Return the (x, y) coordinate for the center point of the cell that contains the specified text.  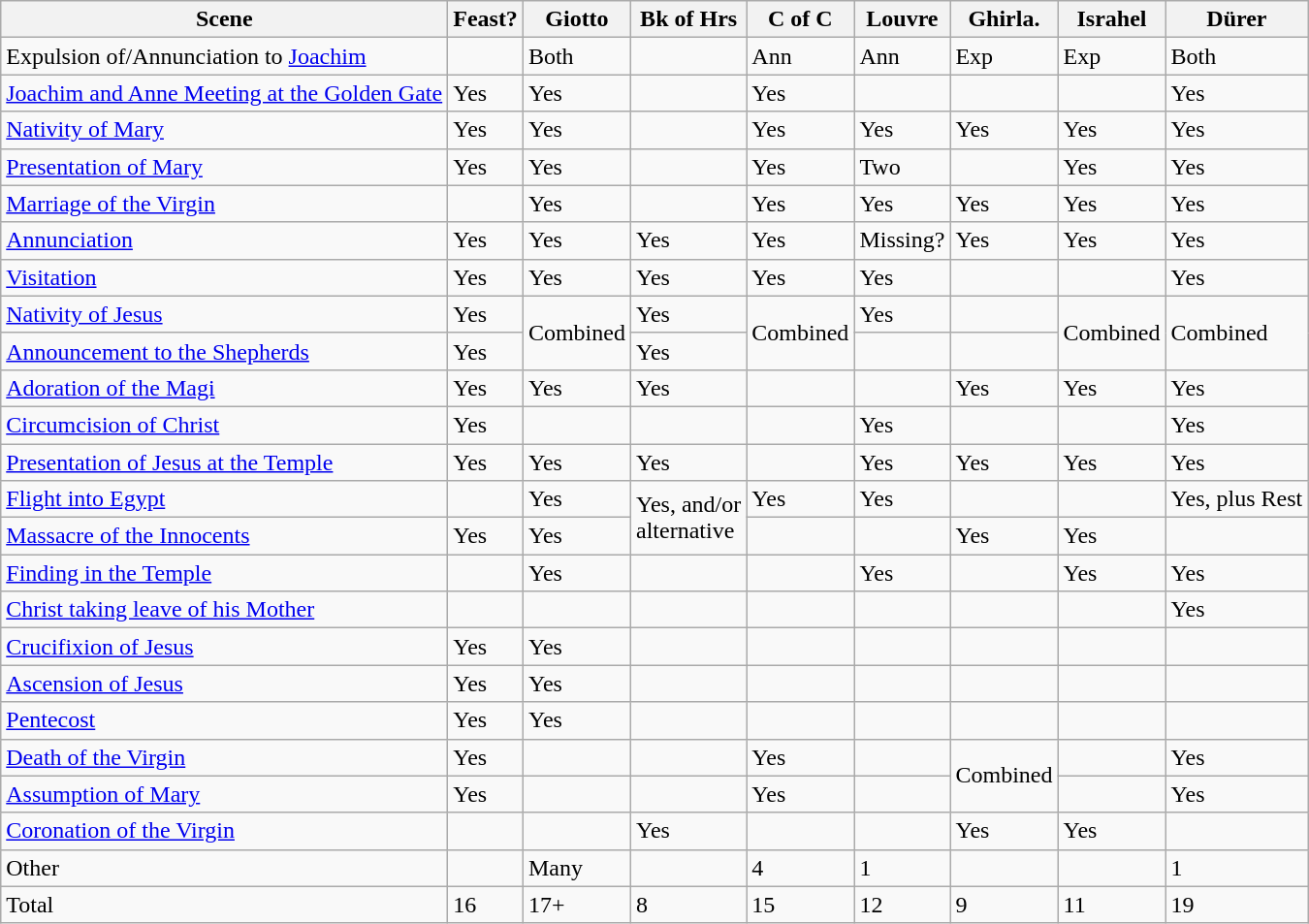
Yes, and/oralternative (688, 518)
Finding in the Temple (225, 573)
Other (225, 868)
Nativity of Jesus (225, 314)
Flight into Egypt (225, 499)
Announcement to the Shepherds (225, 351)
Presentation of Jesus at the Temple (225, 462)
Death of the Virgin (225, 757)
C of C (801, 19)
Ghirla. (1005, 19)
Many (576, 868)
8 (688, 905)
11 (1111, 905)
Scene (225, 19)
Crucifixion of Jesus (225, 647)
Nativity of Mary (225, 130)
Pentecost (225, 720)
Total (225, 905)
Missing? (902, 240)
19 (1237, 905)
Feast? (486, 19)
Christ taking leave of his Mother (225, 610)
Dürer (1237, 19)
4 (801, 868)
Massacre of the Innocents (225, 536)
Louvre (902, 19)
Giotto (576, 19)
Annunciation (225, 240)
17+ (576, 905)
Coronation of the Virgin (225, 831)
Joachim and Anne Meeting at the Golden Gate (225, 93)
Assumption of Mary (225, 794)
15 (801, 905)
16 (486, 905)
Circumcision of Christ (225, 425)
9 (1005, 905)
Israhel (1111, 19)
Presentation of Mary (225, 167)
Yes, plus Rest (1237, 499)
Marriage of the Virgin (225, 204)
Two (902, 167)
Visitation (225, 277)
Expulsion of/Annunciation to Joachim (225, 56)
Bk of Hrs (688, 19)
Adoration of the Magi (225, 388)
Ascension of Jesus (225, 684)
12 (902, 905)
